From the cell containing the given text, extract its center point as (x, y) coordinate. 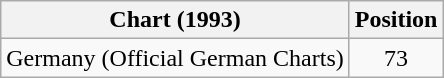
Position (396, 20)
73 (396, 58)
Chart (1993) (175, 20)
Germany (Official German Charts) (175, 58)
